Extract the (X, Y) coordinate from the center of the cell holding the provided text.  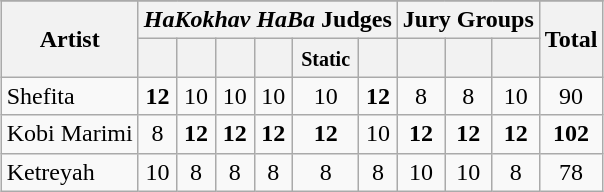
Ketreyah (70, 172)
Shefita (70, 96)
Total (571, 39)
Artist (70, 39)
90 (571, 96)
HaKokhav HaBa Judges (268, 20)
102 (571, 134)
78 (571, 172)
Static (326, 58)
Kobi Marimi (70, 134)
Jury Groups (468, 20)
